Extract the [X, Y] coordinate from the center of the cell holding the provided text.  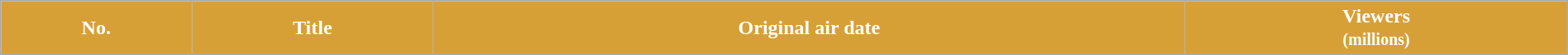
Viewers(millions) [1376, 28]
Original air date [809, 28]
No. [96, 28]
Title [313, 28]
